Scan for the cell matching the given text and deliver its [X, Y] coordinate at center. 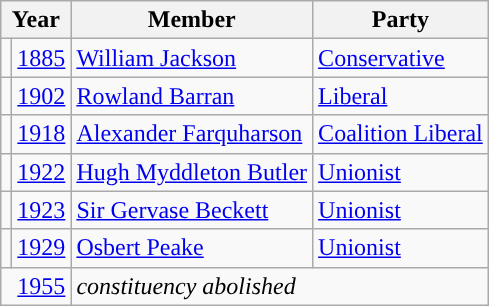
William Jackson [192, 58]
Osbert Peake [192, 248]
1923 [42, 210]
constituency abolished [280, 286]
1885 [42, 58]
1902 [42, 96]
Liberal [401, 96]
Hugh Myddleton Butler [192, 172]
Coalition Liberal [401, 134]
1929 [42, 248]
Conservative [401, 58]
Year [36, 20]
Rowland Barran [192, 96]
1922 [42, 172]
Member [192, 20]
Party [401, 20]
Alexander Farquharson [192, 134]
1955 [36, 286]
Sir Gervase Beckett [192, 210]
1918 [42, 134]
